Return the (X, Y) coordinate for the center point of the cell that contains the specified text.  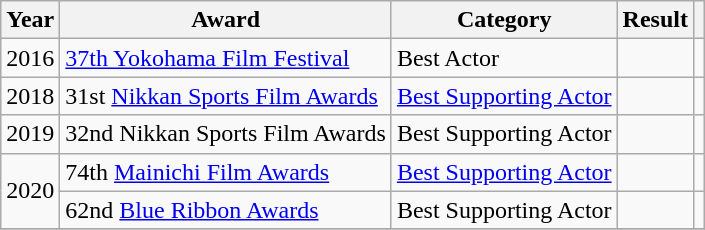
32nd Nikkan Sports Film Awards (226, 134)
2019 (30, 134)
37th Yokohama Film Festival (226, 58)
Category (504, 20)
2018 (30, 96)
Year (30, 20)
Result (655, 20)
62nd Blue Ribbon Awards (226, 210)
Best Actor (504, 58)
31st Nikkan Sports Film Awards (226, 96)
Award (226, 20)
2016 (30, 58)
2020 (30, 191)
74th Mainichi Film Awards (226, 172)
